For the text-containing cell, return its midpoint in [X, Y] coordinate format. 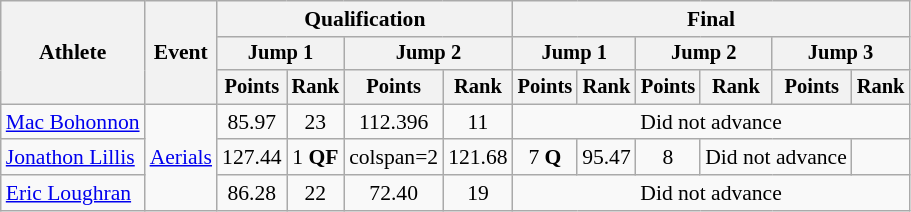
112.396 [394, 122]
Aerials [181, 158]
Qualification [365, 19]
121.68 [478, 158]
7 Q [545, 158]
colspan=2 [394, 158]
Mac Bohonnon [73, 122]
23 [316, 122]
8 [668, 158]
Jonathon Lillis [73, 158]
Final [712, 19]
86.28 [252, 193]
Jump 3 [841, 54]
95.47 [606, 158]
85.97 [252, 122]
22 [316, 193]
72.40 [394, 193]
Event [181, 52]
11 [478, 122]
127.44 [252, 158]
1 QF [316, 158]
Eric Loughran [73, 193]
Athlete [73, 52]
19 [478, 193]
